Pinpoint the cell where the given text exists, returning its (X, Y) midpoint coordinate. 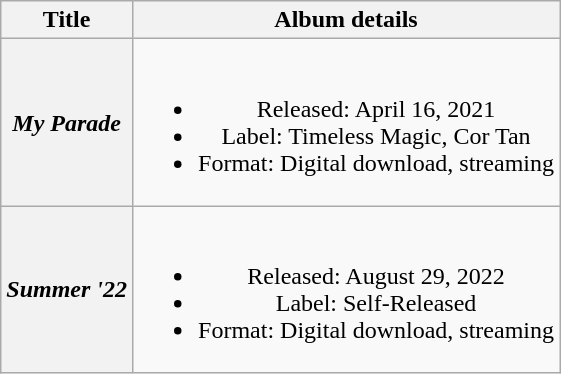
Released: August 29, 2022Label: Self-ReleasedFormat: Digital download, streaming (346, 290)
Released: April 16, 2021Label: Timeless Magic, Cor TanFormat: Digital download, streaming (346, 122)
Title (67, 20)
Summer '22 (67, 290)
Album details (346, 20)
My Parade (67, 122)
